Locate the cell with the specified text and output its (X, Y) center coordinate. 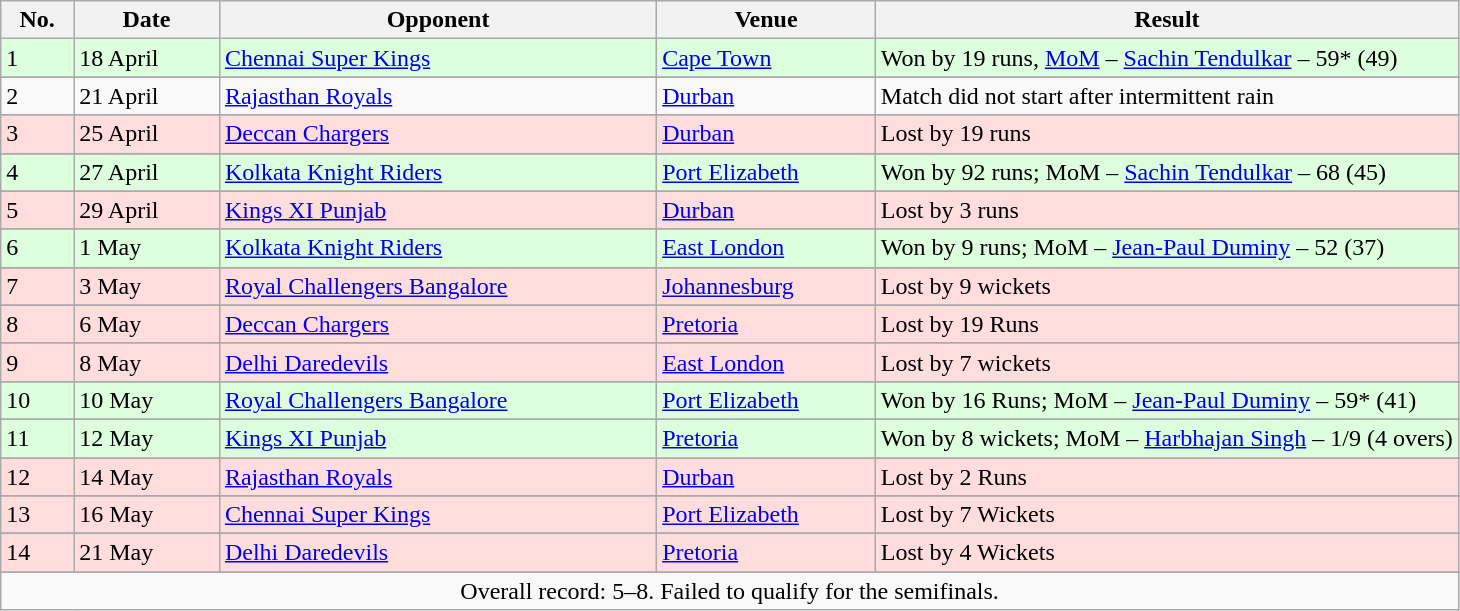
29 April (147, 210)
Won by 8 wickets; MoM – Harbhajan Singh – 1/9 (4 overs) (1166, 438)
14 (38, 553)
Lost by 19 Runs (1166, 324)
Won by 19 runs, MoM – Sachin Tendulkar – 59* (49) (1166, 58)
Johannesburg (766, 286)
Lost by 2 Runs (1166, 477)
12 May (147, 438)
2 (38, 96)
Venue (766, 20)
16 May (147, 515)
8 (38, 324)
12 (38, 477)
Cape Town (766, 58)
14 May (147, 477)
Won by 16 Runs; MoM – Jean-Paul Duminy – 59* (41) (1166, 400)
Result (1166, 20)
Match did not start after intermittent rain (1166, 96)
18 April (147, 58)
21 May (147, 553)
1 May (147, 248)
No. (38, 20)
Lost by 7 wickets (1166, 362)
Lost by 3 runs (1166, 210)
10 (38, 400)
1 (38, 58)
27 April (147, 172)
3 May (147, 286)
Lost by 9 wickets (1166, 286)
6 (38, 248)
Date (147, 20)
Opponent (438, 20)
9 (38, 362)
4 (38, 172)
10 May (147, 400)
11 (38, 438)
Lost by 4 Wickets (1166, 553)
6 May (147, 324)
Overall record: 5–8. Failed to qualify for the semifinals. (730, 591)
Won by 92 runs; MoM – Sachin Tendulkar – 68 (45) (1166, 172)
13 (38, 515)
8 May (147, 362)
Lost by 19 runs (1166, 134)
25 April (147, 134)
Lost by 7 Wickets (1166, 515)
3 (38, 134)
5 (38, 210)
21 April (147, 96)
Won by 9 runs; MoM – Jean-Paul Duminy – 52 (37) (1166, 248)
7 (38, 286)
